Pinpoint the cell where the given text exists, returning its [x, y] midpoint coordinate. 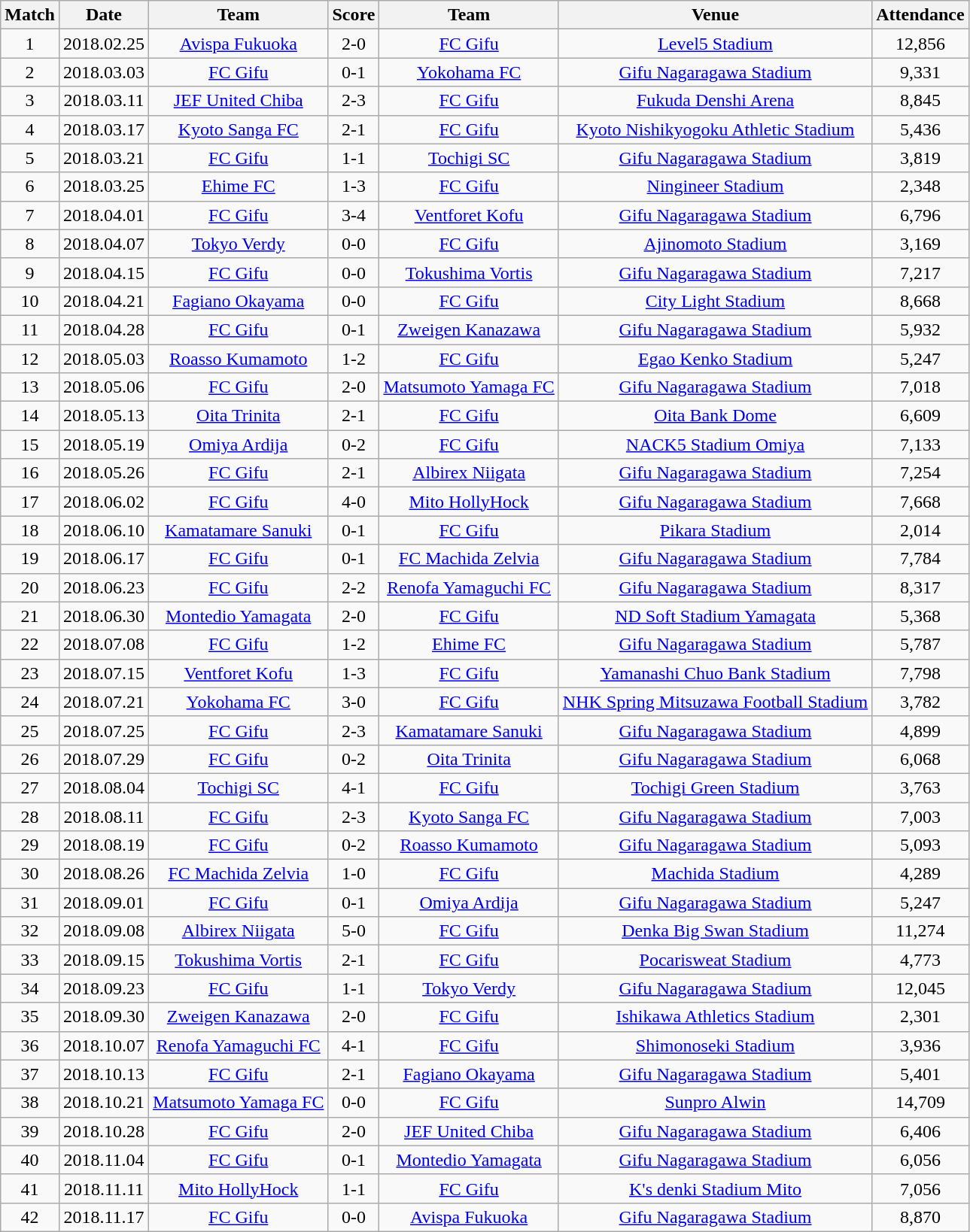
7 [30, 215]
Ajinomoto Stadium [715, 244]
3,819 [920, 158]
2018.07.29 [104, 759]
Score [354, 15]
Venue [715, 15]
2018.06.30 [104, 616]
27 [30, 787]
2018.03.03 [104, 72]
36 [30, 1045]
2018.08.04 [104, 787]
35 [30, 1017]
6,609 [920, 416]
8,870 [920, 1217]
7,003 [920, 816]
2018.09.30 [104, 1017]
2018.07.21 [104, 702]
Tochigi Green Stadium [715, 787]
Oita Bank Dome [715, 416]
8,845 [920, 101]
12,045 [920, 988]
2018.04.07 [104, 244]
Machida Stadium [715, 874]
8 [30, 244]
Pikara Stadium [715, 530]
3,782 [920, 702]
2018.04.21 [104, 301]
2018.05.26 [104, 473]
6,796 [920, 215]
ND Soft Stadium Yamagata [715, 616]
14 [30, 416]
30 [30, 874]
2-2 [354, 587]
3 [30, 101]
21 [30, 616]
Attendance [920, 15]
12,856 [920, 44]
12 [30, 359]
22 [30, 645]
16 [30, 473]
4-0 [354, 502]
Pocarisweat Stadium [715, 960]
2018.06.23 [104, 587]
41 [30, 1188]
31 [30, 903]
7,784 [920, 559]
6,056 [920, 1160]
34 [30, 988]
2018.11.11 [104, 1188]
2018.08.11 [104, 816]
2018.05.06 [104, 387]
2018.04.28 [104, 329]
Shimonoseki Stadium [715, 1045]
NACK5 Stadium Omiya [715, 445]
7,798 [920, 673]
4,899 [920, 730]
19 [30, 559]
2018.03.17 [104, 129]
40 [30, 1160]
11,274 [920, 931]
2018.03.25 [104, 187]
Yamanashi Chuo Bank Stadium [715, 673]
3,936 [920, 1045]
2018.10.28 [104, 1131]
K's denki Stadium Mito [715, 1188]
2018.06.02 [104, 502]
4 [30, 129]
3,169 [920, 244]
38 [30, 1103]
14,709 [920, 1103]
37 [30, 1074]
28 [30, 816]
2,301 [920, 1017]
1 [30, 44]
7,217 [920, 272]
2018.10.13 [104, 1074]
5 [30, 158]
Egao Kenko Stadium [715, 359]
2018.08.26 [104, 874]
7,018 [920, 387]
City Light Stadium [715, 301]
Denka Big Swan Stadium [715, 931]
2 [30, 72]
2018.06.10 [104, 530]
5,401 [920, 1074]
Match [30, 15]
2018.04.15 [104, 272]
7,254 [920, 473]
2018.07.15 [104, 673]
2018.03.11 [104, 101]
9,331 [920, 72]
13 [30, 387]
9 [30, 272]
7,056 [920, 1188]
2018.09.23 [104, 988]
2018.07.25 [104, 730]
42 [30, 1217]
2018.02.25 [104, 44]
2018.09.15 [104, 960]
6,068 [920, 759]
2018.07.08 [104, 645]
29 [30, 845]
8,317 [920, 587]
32 [30, 931]
6,406 [920, 1131]
Level5 Stadium [715, 44]
2018.09.08 [104, 931]
26 [30, 759]
Kyoto Nishikyogoku Athletic Stadium [715, 129]
Ningineer Stadium [715, 187]
NHK Spring Mitsuzawa Football Stadium [715, 702]
39 [30, 1131]
2018.09.01 [104, 903]
17 [30, 502]
6 [30, 187]
5,932 [920, 329]
5,436 [920, 129]
5,787 [920, 645]
24 [30, 702]
2018.05.19 [104, 445]
33 [30, 960]
Fukuda Denshi Arena [715, 101]
2018.04.01 [104, 215]
2018.03.21 [104, 158]
2018.08.19 [104, 845]
2018.11.04 [104, 1160]
Sunpro Alwin [715, 1103]
18 [30, 530]
2018.11.17 [104, 1217]
10 [30, 301]
3,763 [920, 787]
3-0 [354, 702]
1-0 [354, 874]
5,368 [920, 616]
5,093 [920, 845]
2018.05.03 [104, 359]
11 [30, 329]
Ishikawa Athletics Stadium [715, 1017]
23 [30, 673]
2,348 [920, 187]
4,289 [920, 874]
2018.06.17 [104, 559]
Date [104, 15]
4,773 [920, 960]
2018.10.21 [104, 1103]
3-4 [354, 215]
7,133 [920, 445]
8,668 [920, 301]
2,014 [920, 530]
25 [30, 730]
20 [30, 587]
7,668 [920, 502]
2018.10.07 [104, 1045]
5-0 [354, 931]
15 [30, 445]
2018.05.13 [104, 416]
